Search for the cell housing the specified text and yield its (X, Y) center coordinate. 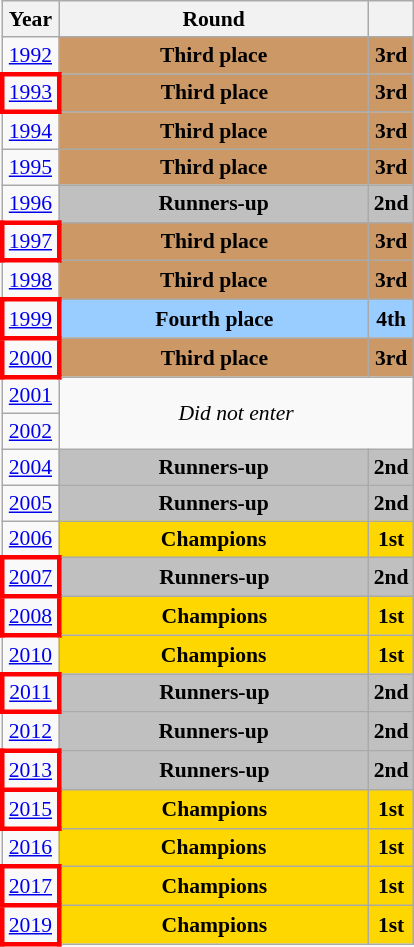
Round (214, 19)
1996 (30, 204)
Did not enter (236, 414)
2001 (30, 396)
2000 (30, 358)
1997 (30, 242)
2013 (30, 770)
2019 (30, 926)
1992 (30, 56)
Year (30, 19)
2006 (30, 540)
2010 (30, 654)
2012 (30, 732)
1998 (30, 280)
2011 (30, 694)
2017 (30, 886)
2004 (30, 468)
4th (392, 320)
1999 (30, 320)
2005 (30, 503)
2007 (30, 578)
2002 (30, 432)
2016 (30, 848)
1993 (30, 94)
Fourth place (214, 320)
1994 (30, 132)
2015 (30, 810)
1995 (30, 168)
2008 (30, 616)
